Provide the [X, Y] coordinate of the cell's center where the given text is located.  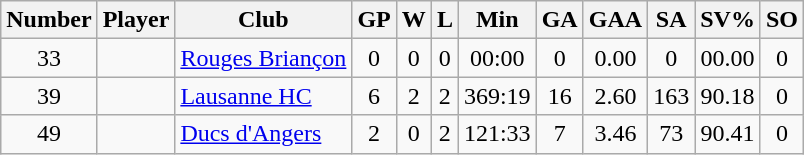
GP [374, 20]
00:00 [497, 58]
Lausanne HC [264, 96]
Player [136, 20]
GA [560, 20]
Min [497, 20]
2.60 [615, 96]
0.00 [615, 58]
7 [560, 134]
GAA [615, 20]
L [444, 20]
Ducs d'Angers [264, 134]
16 [560, 96]
Rouges Briançon [264, 58]
SO [782, 20]
SV% [728, 20]
90.18 [728, 96]
369:19 [497, 96]
Club [264, 20]
90.41 [728, 134]
3.46 [615, 134]
73 [672, 134]
6 [374, 96]
00.00 [728, 58]
SA [672, 20]
33 [49, 58]
49 [49, 134]
121:33 [497, 134]
163 [672, 96]
W [414, 20]
39 [49, 96]
Number [49, 20]
